From the cell containing the given text, extract its center point as (x, y) coordinate. 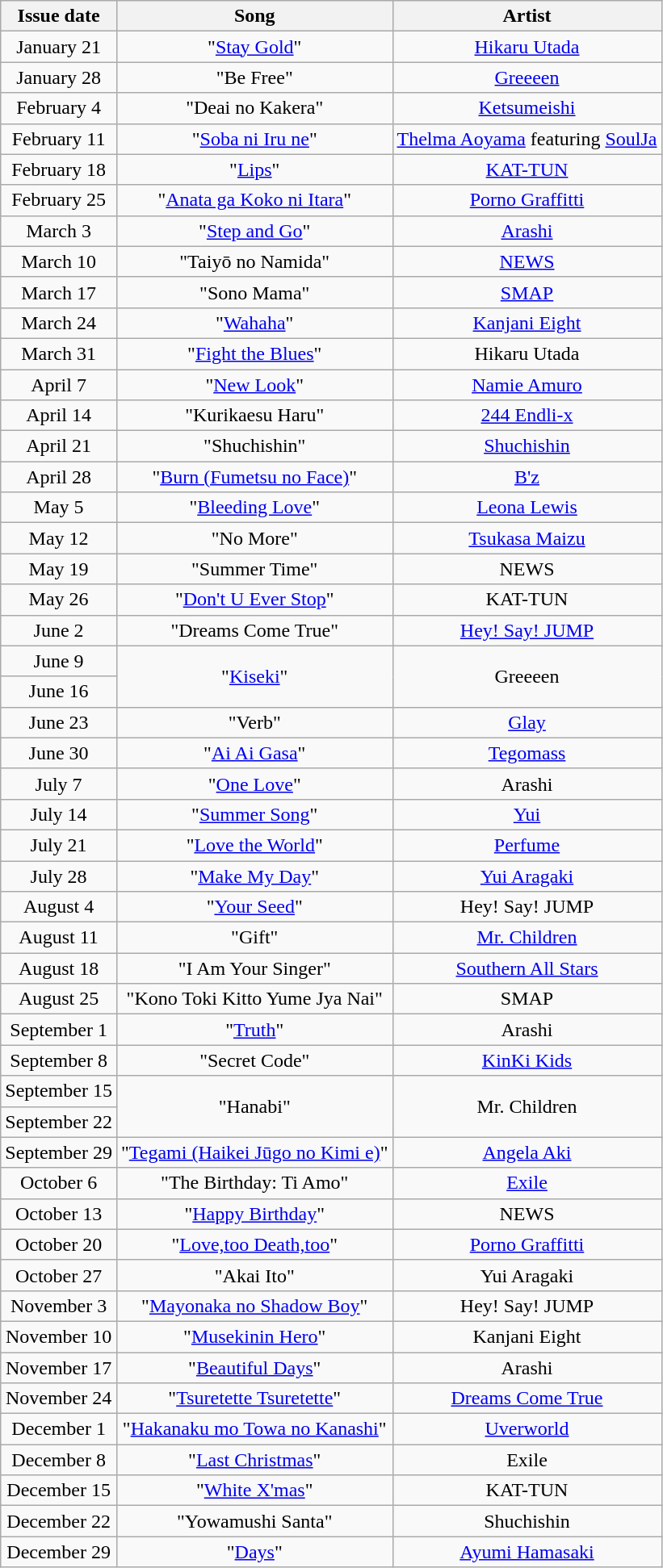
"Bleeding Love" (254, 508)
Ketsumeishi (527, 108)
"Tsuretette Tsuretette" (254, 1399)
Artist (527, 16)
"No More" (254, 538)
"Kurikaesu Haru" (254, 416)
May 26 (59, 600)
"Be Free" (254, 77)
"Kiseki" (254, 676)
September 15 (59, 1091)
"Fight the Blues" (254, 353)
"Taiyō no Namida" (254, 261)
March 17 (59, 292)
"Hanabi" (254, 1106)
"Summer Song" (254, 814)
"Step and Go" (254, 231)
December 22 (59, 1521)
May 12 (59, 538)
"Wahaha" (254, 323)
"Anata ga Koko ni Itara" (254, 200)
June 16 (59, 692)
"One Love" (254, 784)
August 18 (59, 968)
"Kono Toki Kitto Yume Jya Nai" (254, 999)
November 24 (59, 1399)
Ayumi Hamasaki (527, 1552)
November 10 (59, 1336)
August 4 (59, 907)
November 3 (59, 1306)
"Your Seed" (254, 907)
June 30 (59, 753)
"Shuchishin" (254, 446)
"I Am Your Singer" (254, 968)
"Happy Birthday" (254, 1214)
"Verb" (254, 722)
February 4 (59, 108)
March 24 (59, 323)
244 Endli-x (527, 416)
"Truth" (254, 1030)
"Dreams Come True" (254, 630)
February 18 (59, 169)
December 29 (59, 1552)
"Days" (254, 1552)
February 11 (59, 139)
April 21 (59, 446)
B'z (527, 477)
Uverworld (527, 1429)
"Beautiful Days" (254, 1368)
"Soba ni Iru ne" (254, 139)
August 11 (59, 938)
October 27 (59, 1275)
July 28 (59, 876)
"Secret Code" (254, 1060)
Perfume (527, 845)
Dreams Come True (527, 1399)
December 1 (59, 1429)
"Lips" (254, 169)
"White X'mas" (254, 1491)
September 8 (59, 1060)
"Stay Gold" (254, 47)
"Hakanaku mo Towa no Kanashi" (254, 1429)
October 13 (59, 1214)
Angela Aki (527, 1152)
"Burn (Fumetsu no Face)" (254, 477)
"Mayonaka no Shadow Boy" (254, 1306)
September 29 (59, 1152)
"New Look" (254, 385)
"Musekinin Hero" (254, 1336)
Leona Lewis (527, 508)
May 5 (59, 508)
Southern All Stars (527, 968)
Tegomass (527, 753)
"Tegami (Haikei Jūgo no Kimi e)" (254, 1152)
January 21 (59, 47)
December 15 (59, 1491)
June 9 (59, 661)
Song (254, 16)
"The Birthday: Ti Amo" (254, 1183)
KinKi Kids (527, 1060)
"Akai Ito" (254, 1275)
"Make My Day" (254, 876)
July 21 (59, 845)
"Love the World" (254, 845)
March 3 (59, 231)
"Gift" (254, 938)
"Yowamushi Santa" (254, 1521)
September 1 (59, 1030)
Glay (527, 722)
Namie Amuro (527, 385)
Thelma Aoyama featuring SoulJa (527, 139)
"Last Christmas" (254, 1460)
"Ai Ai Gasa" (254, 753)
"Deai no Kakera" (254, 108)
April 7 (59, 385)
April 14 (59, 416)
October 6 (59, 1183)
"Summer Time" (254, 569)
October 20 (59, 1244)
November 17 (59, 1368)
July 7 (59, 784)
February 25 (59, 200)
May 19 (59, 569)
August 25 (59, 999)
"Sono Mama" (254, 292)
Issue date (59, 16)
Tsukasa Maizu (527, 538)
January 28 (59, 77)
"Love,too Death,too" (254, 1244)
July 14 (59, 814)
Yui (527, 814)
April 28 (59, 477)
March 10 (59, 261)
"Don't U Ever Stop" (254, 600)
March 31 (59, 353)
June 2 (59, 630)
September 22 (59, 1122)
December 8 (59, 1460)
June 23 (59, 722)
